Identify which cell holds the provided text, then report its [x, y] central coordinate. 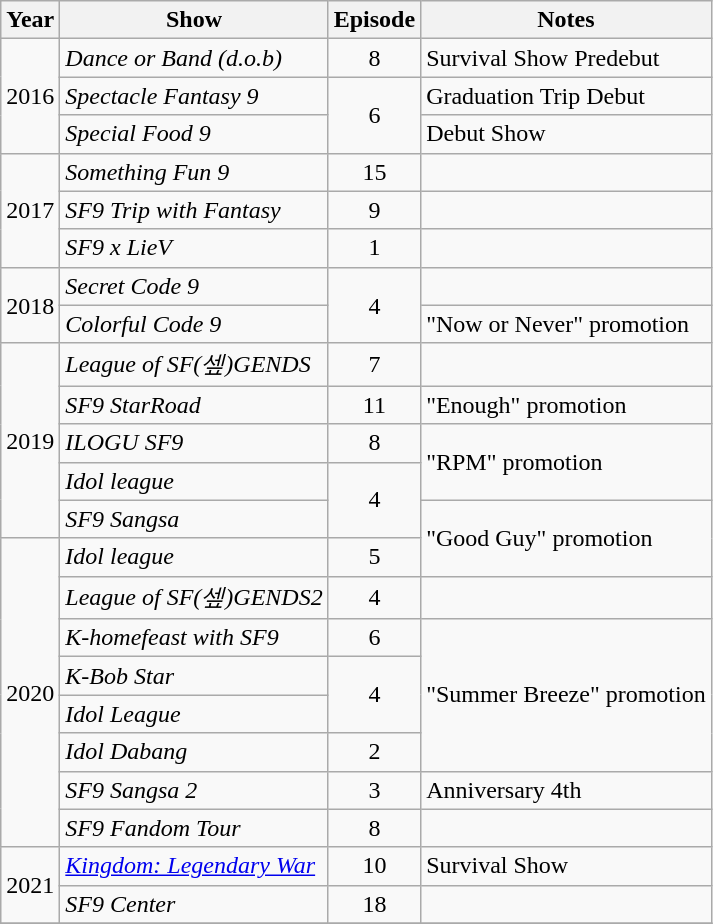
Dance or Band (d.o.b) [194, 58]
Something Fun 9 [194, 172]
Idol Dabang [194, 752]
SF9 Center [194, 904]
1 [374, 248]
Survival Show [566, 866]
K-homefeast with SF9 [194, 638]
2021 [30, 885]
ILOGU SF9 [194, 443]
3 [374, 790]
10 [374, 866]
7 [374, 364]
League of SF(셒)GENDS [194, 364]
"Enough" promotion [566, 405]
Spectacle Fantasy 9 [194, 96]
Survival Show Predebut [566, 58]
2017 [30, 210]
Year [30, 20]
Graduation Trip Debut [566, 96]
Special Food 9 [194, 134]
SF9 Sangsa 2 [194, 790]
9 [374, 210]
15 [374, 172]
2016 [30, 96]
2 [374, 752]
Notes [566, 20]
SF9 Trip with Fantasy [194, 210]
League of SF(셒)GENDS2 [194, 598]
Idol League [194, 714]
2019 [30, 440]
SF9 StarRoad [194, 405]
Kingdom: Legendary War [194, 866]
"RPM" promotion [566, 462]
SF9 x LieV [194, 248]
Colorful Code 9 [194, 324]
Debut Show [566, 134]
"Good Guy" promotion [566, 538]
5 [374, 557]
SF9 Sangsa [194, 519]
Episode [374, 20]
2020 [30, 692]
Show [194, 20]
"Now or Never" promotion [566, 324]
2018 [30, 305]
Secret Code 9 [194, 286]
K-Bob Star [194, 676]
11 [374, 405]
SF9 Fandom Tour [194, 828]
18 [374, 904]
Anniversary 4th [566, 790]
"Summer Breeze" promotion [566, 695]
